Output the [X, Y] coordinate of the center of the cell containing the given text.  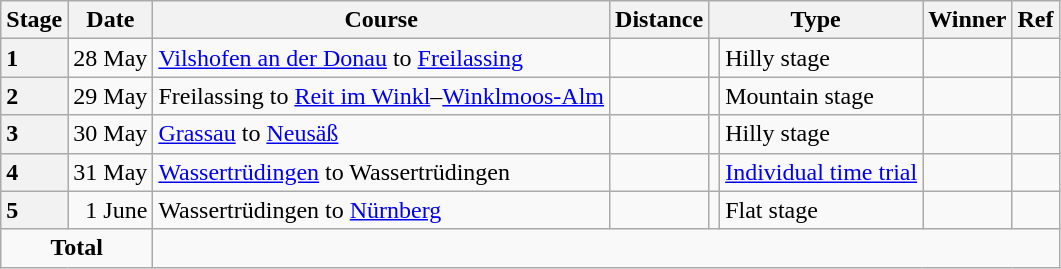
Date [110, 20]
Mountain stage [822, 96]
2 [34, 96]
3 [34, 134]
Total [77, 248]
Grassau to Neusäß [382, 134]
1 June [110, 210]
1 [34, 58]
Wassertrüdingen to Wassertrüdingen [382, 172]
4 [34, 172]
Flat stage [822, 210]
Stage [34, 20]
Winner [968, 20]
Distance [660, 20]
Vilshofen an der Donau to Freilassing [382, 58]
30 May [110, 134]
5 [34, 210]
29 May [110, 96]
28 May [110, 58]
Wassertrüdingen to Nürnberg [382, 210]
Individual time trial [822, 172]
Freilassing to Reit im Winkl–Winklmoos-Alm [382, 96]
31 May [110, 172]
Ref [1036, 20]
Course [382, 20]
Type [816, 20]
